Search for the cell housing the specified text and yield its (x, y) center coordinate. 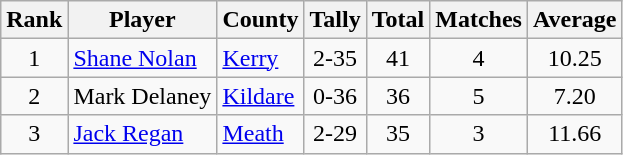
Jack Regan (142, 134)
36 (398, 96)
2 (34, 96)
10.25 (574, 58)
35 (398, 134)
Total (398, 20)
4 (479, 58)
11.66 (574, 134)
1 (34, 58)
County (260, 20)
Rank (34, 20)
Matches (479, 20)
41 (398, 58)
Meath (260, 134)
7.20 (574, 96)
Shane Nolan (142, 58)
Player (142, 20)
Mark Delaney (142, 96)
0-36 (335, 96)
Average (574, 20)
2-35 (335, 58)
Kerry (260, 58)
5 (479, 96)
Tally (335, 20)
Kildare (260, 96)
2-29 (335, 134)
